Determine the [X, Y] coordinate at the center of the cell enclosing the given text.  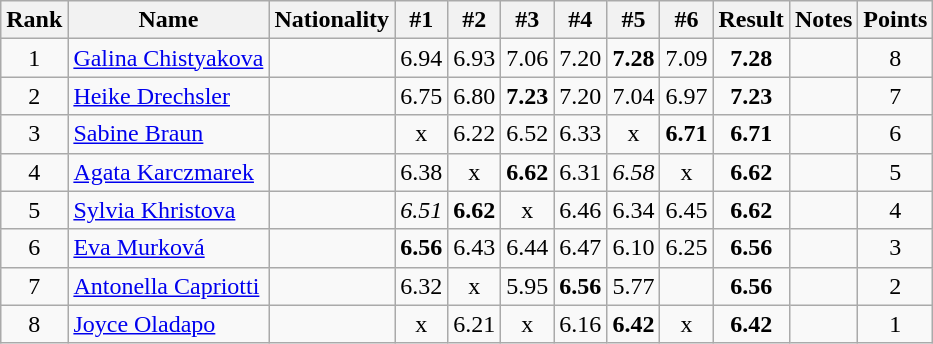
#2 [474, 20]
#6 [686, 20]
6.80 [474, 96]
6.22 [474, 134]
6.34 [634, 210]
6.38 [422, 172]
6.31 [580, 172]
6.10 [634, 248]
Rank [34, 20]
Eva Murková [168, 248]
6.97 [686, 96]
#1 [422, 20]
6.46 [580, 210]
6.16 [580, 324]
6.58 [634, 172]
Antonella Capriotti [168, 286]
6.44 [528, 248]
#5 [634, 20]
6.21 [474, 324]
Heike Drechsler [168, 96]
6.45 [686, 210]
6.43 [474, 248]
6.47 [580, 248]
7.06 [528, 58]
Joyce Oladapo [168, 324]
6.93 [474, 58]
Agata Karczmarek [168, 172]
Sabine Braun [168, 134]
#4 [580, 20]
Galina Chistyakova [168, 58]
5.95 [528, 286]
Notes [823, 20]
7.09 [686, 58]
#3 [528, 20]
6.75 [422, 96]
Nationality [332, 20]
6.32 [422, 286]
Sylvia Khristova [168, 210]
6.25 [686, 248]
Result [751, 20]
7.04 [634, 96]
6.94 [422, 58]
Name [168, 20]
Points [896, 20]
6.51 [422, 210]
6.52 [528, 134]
6.33 [580, 134]
5.77 [634, 286]
